Output the [x, y] coordinate of the center of the cell containing the given text.  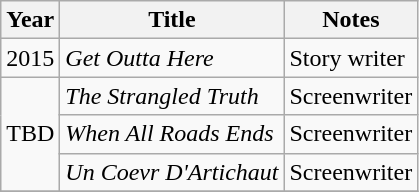
Get Outta Here [172, 58]
Un Coevr D'Artichaut [172, 172]
Notes [351, 20]
Story writer [351, 58]
TBD [30, 134]
Title [172, 20]
The Strangled Truth [172, 96]
2015 [30, 58]
When All Roads Ends [172, 134]
Year [30, 20]
